Search for the cell housing the specified text and yield its [X, Y] center coordinate. 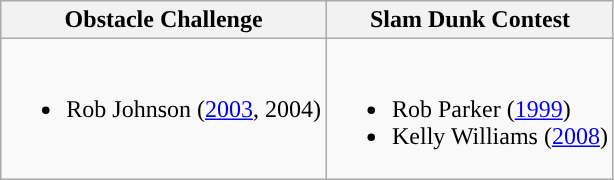
Rob Johnson (2003, 2004) [164, 109]
Obstacle Challenge [164, 20]
Rob Parker (1999)Kelly Williams (2008) [470, 109]
Slam Dunk Contest [470, 20]
